Return [X, Y] of the center of cell containing provided text 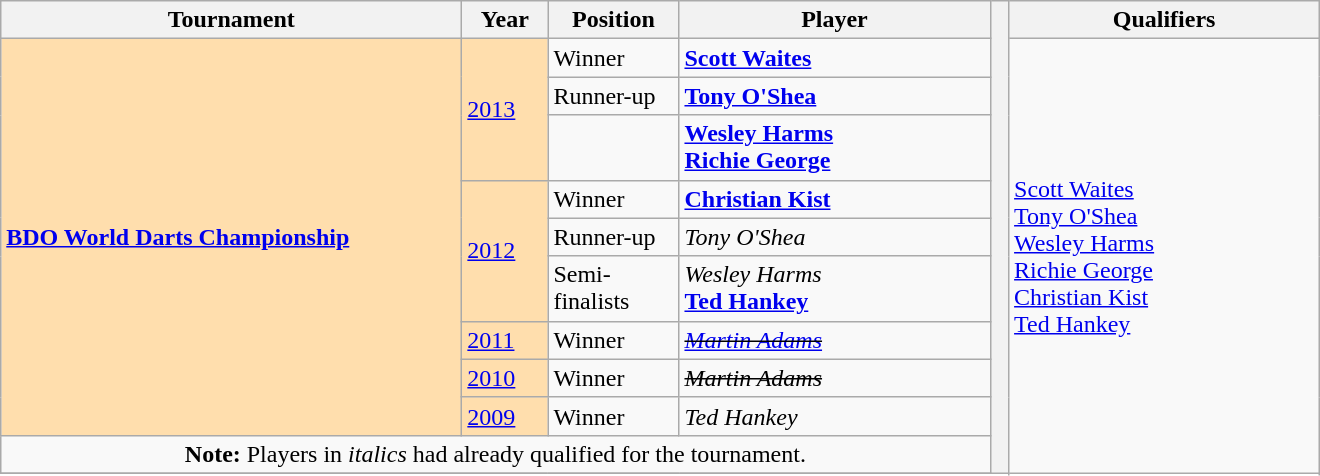
Semi-finalists [614, 288]
BDO World Darts Championship [232, 238]
Christian Kist [834, 199]
2010 [505, 378]
2013 [505, 110]
2012 [505, 250]
Ted Hankey [834, 416]
Year [505, 20]
Tournament [232, 20]
Wesley Harms Richie George [834, 148]
Scott Waites [834, 58]
Wesley Harms Ted Hankey [834, 288]
Note: Players in italics had already qualified for the tournament. [496, 454]
2009 [505, 416]
Scott Waites Tony O'Shea Wesley Harms Richie George Christian Kist Ted Hankey [1164, 256]
Player [834, 20]
2011 [505, 340]
Qualifiers [1164, 20]
Position [614, 20]
